Detect which cell encompasses the target text, then output its (X, Y) center coordinate. 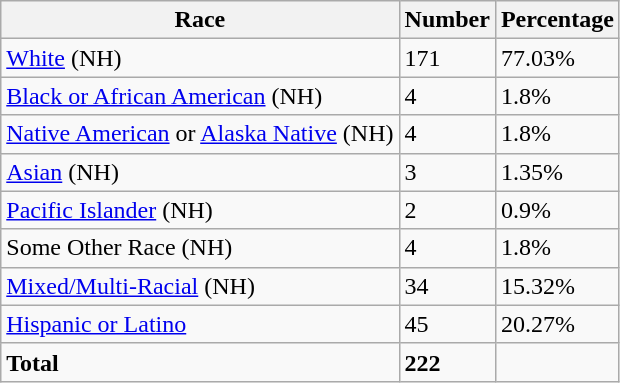
Black or African American (NH) (200, 96)
Race (200, 20)
45 (447, 324)
15.32% (557, 286)
Percentage (557, 20)
Number (447, 20)
2 (447, 210)
Mixed/Multi-Racial (NH) (200, 286)
Total (200, 362)
1.35% (557, 172)
222 (447, 362)
77.03% (557, 58)
171 (447, 58)
Hispanic or Latino (200, 324)
34 (447, 286)
Native American or Alaska Native (NH) (200, 134)
White (NH) (200, 58)
Pacific Islander (NH) (200, 210)
20.27% (557, 324)
Some Other Race (NH) (200, 248)
3 (447, 172)
Asian (NH) (200, 172)
0.9% (557, 210)
